For the text-containing cell, return its midpoint in [x, y] coordinate format. 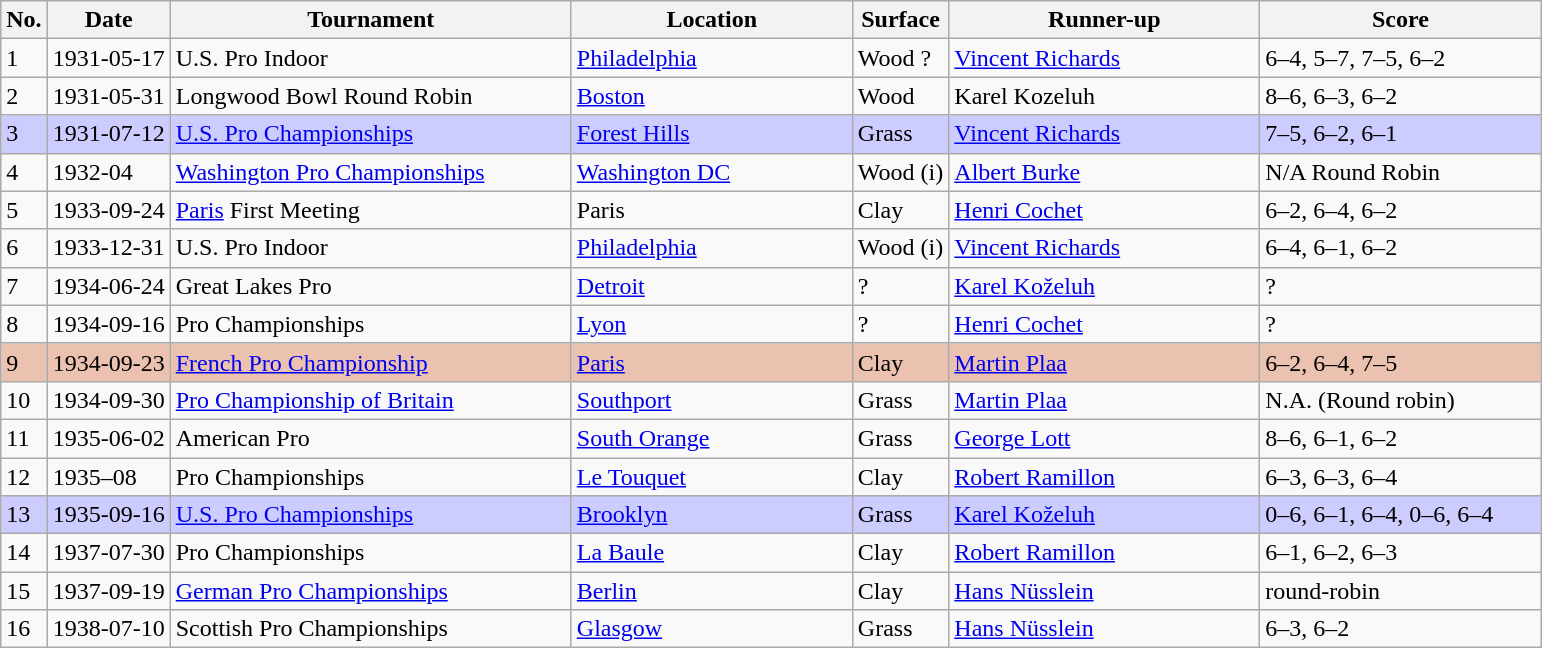
Southport [712, 400]
George Lott [1104, 438]
7–5, 6–2, 6–1 [1400, 134]
1932-04 [108, 172]
1931-05-17 [108, 58]
American Pro [370, 438]
Wood ? [900, 58]
14 [24, 553]
6–2, 6–4, 6–2 [1400, 210]
6–1, 6–2, 6–3 [1400, 553]
Le Touquet [712, 477]
Washington DC [712, 172]
Surface [900, 20]
Brooklyn [712, 515]
1934-09-16 [108, 324]
9 [24, 362]
6–3, 6–2 [1400, 629]
13 [24, 515]
1935-06-02 [108, 438]
1 [24, 58]
1935-09-16 [108, 515]
Paris First Meeting [370, 210]
Wood [900, 96]
Detroit [712, 286]
Great Lakes Pro [370, 286]
6–4, 5–7, 7–5, 6–2 [1400, 58]
1931-07-12 [108, 134]
1933-09-24 [108, 210]
Boston [712, 96]
5 [24, 210]
1935–08 [108, 477]
16 [24, 629]
Forest Hills [712, 134]
1934-09-23 [108, 362]
3 [24, 134]
6–4, 6–1, 6–2 [1400, 248]
South Orange [712, 438]
1937-07-30 [108, 553]
8 [24, 324]
La Baule [712, 553]
0–6, 6–1, 6–4, 0–6, 6–4 [1400, 515]
7 [24, 286]
1938-07-10 [108, 629]
Lyon [712, 324]
1933-12-31 [108, 248]
N/A Round Robin [1400, 172]
1931-05-31 [108, 96]
Pro Championship of Britain [370, 400]
French Pro Championship [370, 362]
Tournament [370, 20]
Scottish Pro Championships [370, 629]
1934-09-30 [108, 400]
Runner-up [1104, 20]
Albert Burke [1104, 172]
Washington Pro Championships [370, 172]
1937-09-19 [108, 591]
4 [24, 172]
Date [108, 20]
Karel Kozeluh [1104, 96]
15 [24, 591]
6 [24, 248]
Berlin [712, 591]
2 [24, 96]
12 [24, 477]
Score [1400, 20]
round-robin [1400, 591]
1934-06-24 [108, 286]
10 [24, 400]
Location [712, 20]
German Pro Championships [370, 591]
11 [24, 438]
Longwood Bowl Round Robin [370, 96]
Glasgow [712, 629]
N.A. (Round robin) [1400, 400]
No. [24, 20]
8–6, 6–1, 6–2 [1400, 438]
6–3, 6–3, 6–4 [1400, 477]
8–6, 6–3, 6–2 [1400, 96]
6–2, 6–4, 7–5 [1400, 362]
